Return [x, y] of the center of cell containing provided text 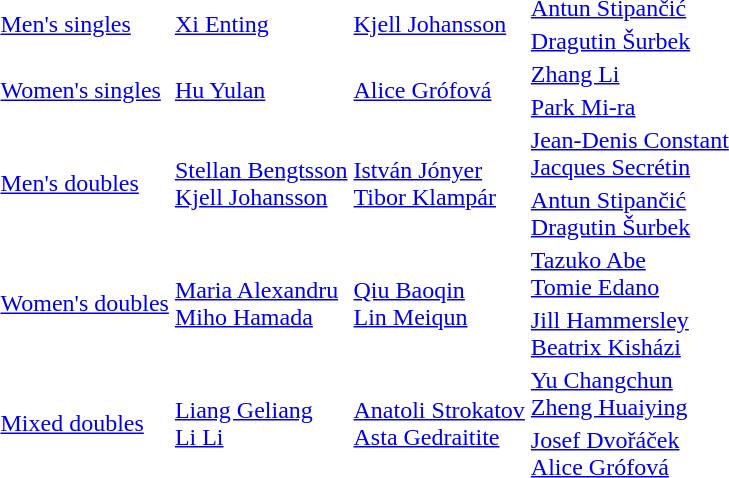
Stellan Bengtsson Kjell Johansson [261, 184]
Hu Yulan [261, 90]
Qiu Baoqin Lin Meiqun [439, 304]
Maria Alexandru Miho Hamada [261, 304]
István Jónyer Tibor Klampár [439, 184]
Alice Grófová [439, 90]
